Return the (X, Y) coordinate for the center point of the cell that contains the specified text.  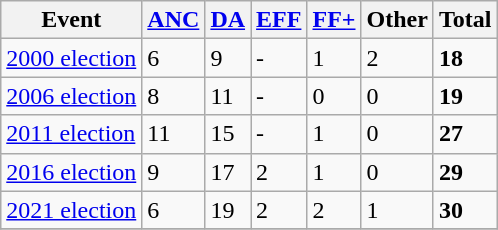
DA (228, 20)
Event (72, 20)
30 (465, 210)
2016 election (72, 172)
2011 election (72, 134)
18 (465, 58)
Total (465, 20)
2021 election (72, 210)
2000 election (72, 58)
ANC (174, 20)
FF+ (334, 20)
Other (397, 20)
EFF (279, 20)
15 (228, 134)
27 (465, 134)
17 (228, 172)
8 (174, 96)
2006 election (72, 96)
29 (465, 172)
